Return the [x, y] coordinate for the center point of the cell that contains the specified text.  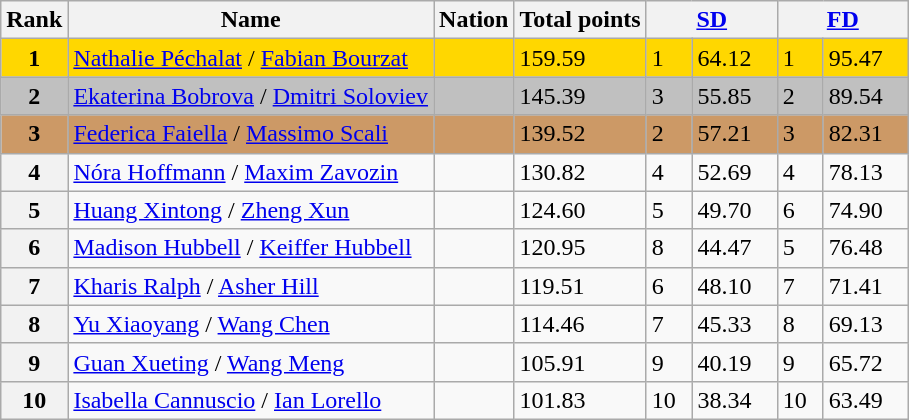
89.54 [866, 96]
Federica Faiella / Massimo Scali [251, 134]
78.13 [866, 172]
Ekaterina Bobrova / Dmitri Soloviev [251, 96]
Name [251, 20]
38.34 [734, 400]
Guan Xueting / Wang Meng [251, 362]
Madison Hubbell / Keiffer Hubbell [251, 248]
52.69 [734, 172]
Kharis Ralph / Asher Hill [251, 286]
Rank [34, 20]
55.85 [734, 96]
45.33 [734, 324]
Huang Xintong / Zheng Xun [251, 210]
119.51 [580, 286]
Isabella Cannuscio / Ian Lorello [251, 400]
63.49 [866, 400]
64.12 [734, 58]
82.31 [866, 134]
Total points [580, 20]
120.95 [580, 248]
65.72 [866, 362]
SD [712, 20]
48.10 [734, 286]
130.82 [580, 172]
69.13 [866, 324]
159.59 [580, 58]
Nóra Hoffmann / Maxim Zavozin [251, 172]
105.91 [580, 362]
57.21 [734, 134]
FD [842, 20]
44.47 [734, 248]
Yu Xiaoyang / Wang Chen [251, 324]
145.39 [580, 96]
101.83 [580, 400]
95.47 [866, 58]
114.46 [580, 324]
40.19 [734, 362]
Nathalie Péchalat / Fabian Bourzat [251, 58]
76.48 [866, 248]
49.70 [734, 210]
Nation [474, 20]
74.90 [866, 210]
124.60 [580, 210]
71.41 [866, 286]
139.52 [580, 134]
